Capture the cell that displays the provided text and extract its (x, y) central coordinate. 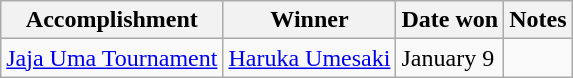
January 9 (450, 58)
Date won (450, 20)
Winner (310, 20)
Notes (538, 20)
Haruka Umesaki (310, 58)
Jaja Uma Tournament (112, 58)
Accomplishment (112, 20)
